Extract the [X, Y] coordinate from the center of the cell holding the provided text.  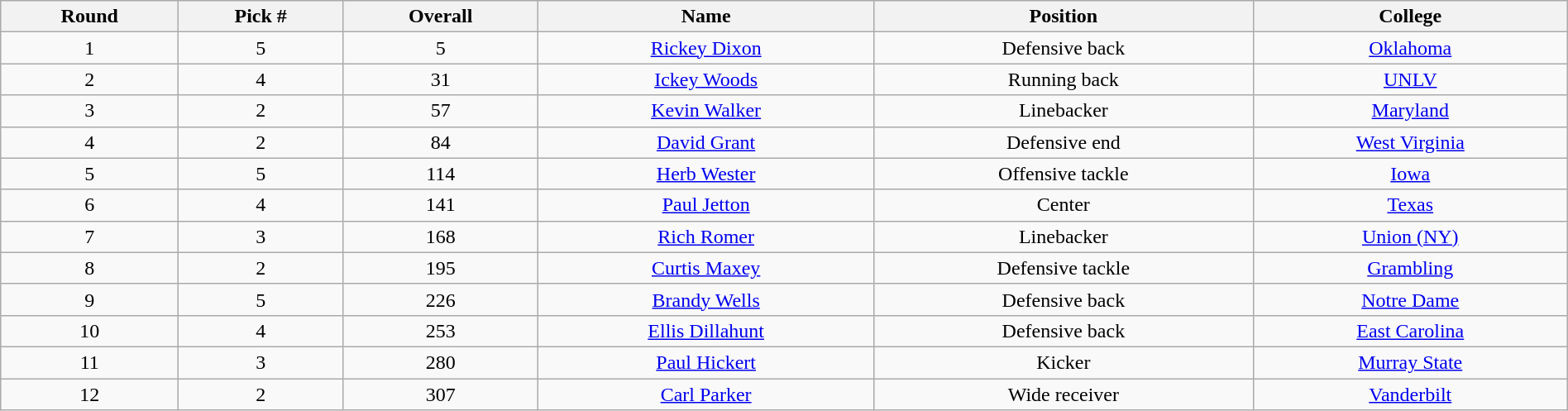
Carl Parker [706, 394]
West Virginia [1410, 142]
East Carolina [1410, 331]
Rickey Dixon [706, 48]
141 [441, 205]
Iowa [1410, 174]
168 [441, 237]
Rich Romer [706, 237]
Murray State [1410, 362]
280 [441, 362]
57 [441, 111]
Kicker [1064, 362]
6 [89, 205]
195 [441, 268]
Herb Wester [706, 174]
Maryland [1410, 111]
Notre Dame [1410, 299]
Grambling [1410, 268]
Brandy Wells [706, 299]
7 [89, 237]
College [1410, 17]
Round [89, 17]
226 [441, 299]
Defensive tackle [1064, 268]
84 [441, 142]
Texas [1410, 205]
Position [1064, 17]
31 [441, 79]
Running back [1064, 79]
Curtis Maxey [706, 268]
Paul Jetton [706, 205]
307 [441, 394]
114 [441, 174]
11 [89, 362]
1 [89, 48]
253 [441, 331]
Overall [441, 17]
10 [89, 331]
Kevin Walker [706, 111]
Vanderbilt [1410, 394]
UNLV [1410, 79]
Ickey Woods [706, 79]
David Grant [706, 142]
Wide receiver [1064, 394]
9 [89, 299]
Union (NY) [1410, 237]
Defensive end [1064, 142]
12 [89, 394]
Ellis Dillahunt [706, 331]
Center [1064, 205]
Offensive tackle [1064, 174]
8 [89, 268]
Name [706, 17]
Pick # [261, 17]
Paul Hickert [706, 362]
Oklahoma [1410, 48]
